Find where the given text appears and provide that cell's center as [X, Y] coordinate. 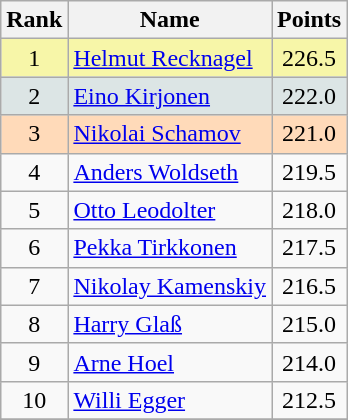
Harry Glaß [170, 324]
2 [34, 96]
212.5 [310, 400]
Nikolay Kamenskiy [170, 286]
215.0 [310, 324]
Rank [34, 20]
Points [310, 20]
Willi Egger [170, 400]
222.0 [310, 96]
217.5 [310, 248]
221.0 [310, 134]
4 [34, 172]
Nikolai Schamov [170, 134]
218.0 [310, 210]
214.0 [310, 362]
Anders Woldseth [170, 172]
8 [34, 324]
1 [34, 58]
5 [34, 210]
216.5 [310, 286]
Eino Kirjonen [170, 96]
3 [34, 134]
219.5 [310, 172]
10 [34, 400]
Otto Leodolter [170, 210]
Arne Hoel [170, 362]
Helmut Recknagel [170, 58]
7 [34, 286]
6 [34, 248]
9 [34, 362]
Pekka Tirkkonen [170, 248]
226.5 [310, 58]
Name [170, 20]
